Pinpoint the cell where the given text exists, returning its (X, Y) midpoint coordinate. 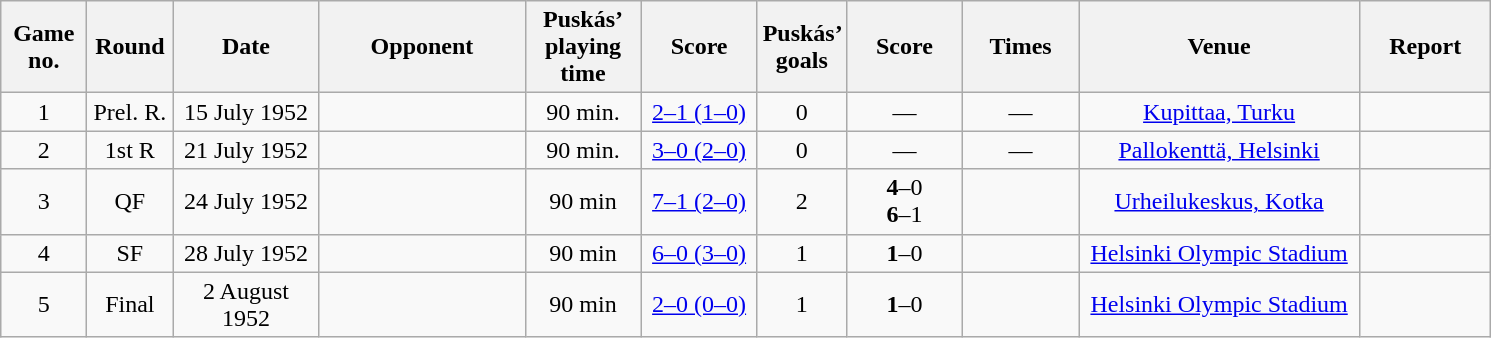
6–0 (3–0) (699, 253)
Venue (1220, 47)
7–1 (2–0) (699, 202)
2–0 (0–0) (699, 304)
4 (44, 253)
Kupittaa, Turku (1220, 112)
21 July 1952 (246, 150)
Pallokenttä, Helsinki (1220, 150)
Date (246, 47)
Urheilukeskus, Kotka (1220, 202)
Final (130, 304)
Opponent (422, 47)
15 July 1952 (246, 112)
Prel. R. (130, 112)
QF (130, 202)
3–0 (2–0) (699, 150)
2 August 1952 (246, 304)
Round (130, 47)
Game no. (44, 47)
4–06–1 (904, 202)
28 July 1952 (246, 253)
5 (44, 304)
SF (130, 253)
24 July 1952 (246, 202)
Report (1426, 47)
Puskás’ goals (802, 47)
Puskás’ playing time (583, 47)
1st R (130, 150)
Times (1021, 47)
3 (44, 202)
2–1 (1–0) (699, 112)
